Find where the given text appears and provide that cell's center as [x, y] coordinate. 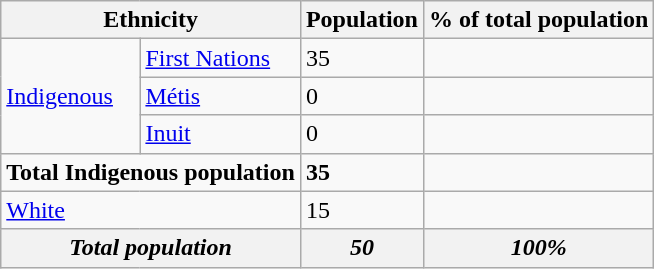
50 [362, 248]
15 [362, 210]
Total Indigenous population [151, 172]
First Nations [220, 58]
Ethnicity [151, 20]
100% [538, 248]
% of total population [538, 20]
Inuit [220, 134]
Indigenous [70, 96]
Population [362, 20]
White [151, 210]
Total population [151, 248]
Métis [220, 96]
